Scan for the cell matching the given text and deliver its [x, y] coordinate at center. 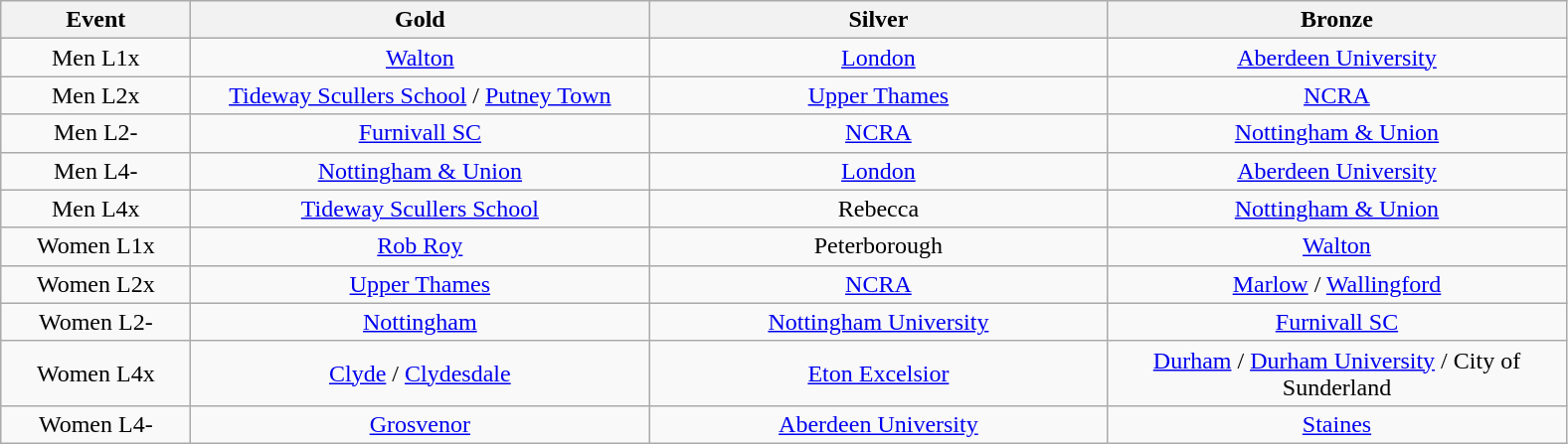
Rebecca [879, 209]
Women L4x [95, 373]
Peterborough [879, 246]
Men L2- [95, 133]
Men L1x [95, 58]
Event [95, 20]
Staines [1336, 424]
Clyde / Clydesdale [420, 373]
Men L4x [95, 209]
Women L2x [95, 284]
Grosvenor [420, 424]
Marlow / Wallingford [1336, 284]
Gold [420, 20]
Tideway Scullers School [420, 209]
Nottingham [420, 322]
Women L4- [95, 424]
Women L2- [95, 322]
Tideway Scullers School / Putney Town [420, 95]
Rob Roy [420, 246]
Nottingham University [879, 322]
Women L1x [95, 246]
Eton Excelsior [879, 373]
Bronze [1336, 20]
Men L2x [95, 95]
Silver [879, 20]
Durham / Durham University / City of Sunderland [1336, 373]
Men L4- [95, 171]
